Determine the [X, Y] coordinate at the center of the cell enclosing the given text.  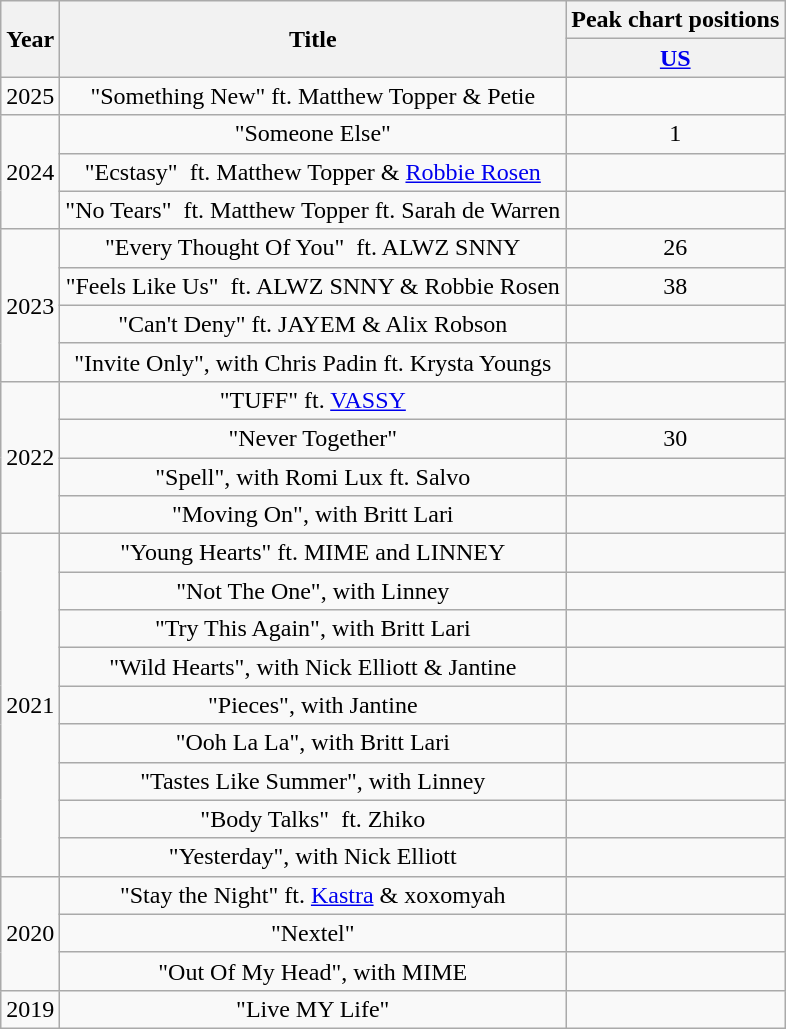
"Pieces", with Jantine [313, 705]
"Young Hearts" ft. MIME and LINNEY [313, 553]
2021 [30, 706]
"Nextel" [313, 933]
"Moving On", with Britt Lari [313, 515]
26 [676, 248]
"Every Thought Of You" ft. ALWZ SNNY [313, 248]
"Invite Only", with Chris Padin ft. Krysta Youngs [313, 362]
"Ooh La La", with Britt Lari [313, 743]
"Stay the Night" ft. Kastra & xoxomyah [313, 895]
"Ecstasy" ft. Matthew Topper & Robbie Rosen [313, 172]
"Out Of My Head", with MIME [313, 971]
US [676, 58]
"Feels Like Us" ft. ALWZ SNNY & Robbie Rosen [313, 286]
"Spell", with Romi Lux ft. Salvo [313, 477]
"Yesterday", with Nick Elliott [313, 857]
2020 [30, 933]
2022 [30, 457]
Year [30, 39]
"TUFF" ft. VASSY [313, 400]
1 [676, 134]
38 [676, 286]
"Someone Else" [313, 134]
"Wild Hearts", with Nick Elliott & Jantine [313, 667]
2024 [30, 172]
30 [676, 438]
Peak chart positions [676, 20]
Title [313, 39]
"Tastes Like Summer", with Linney [313, 781]
2023 [30, 305]
"Something New" ft. Matthew Topper & Petie [313, 96]
"Never Together" [313, 438]
"No Tears" ft. Matthew Topper ft. Sarah de Warren [313, 210]
2019 [30, 1009]
"Can't Deny" ft. JAYEM & Alix Robson [313, 324]
"Live MY Life" [313, 1009]
"Try This Again", with Britt Lari [313, 629]
"Not The One", with Linney [313, 591]
"Body Talks" ft. Zhiko [313, 819]
2025 [30, 96]
